Provide the [x, y] coordinate of the cell's center where the given text is located.  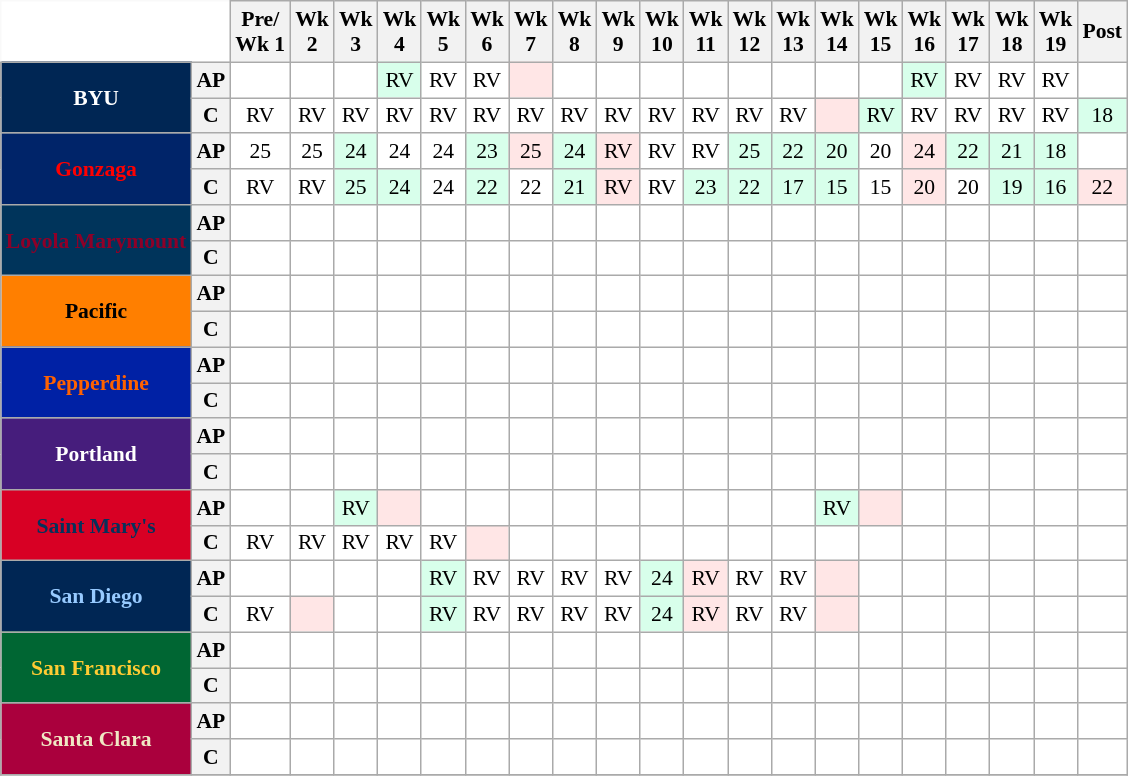
Pepperdine [96, 382]
Santa Clara [96, 740]
Wk18 [1012, 32]
Wk17 [968, 32]
Wk11 [706, 32]
Portland [96, 454]
17 [793, 187]
Wk6 [487, 32]
BYU [96, 98]
Wk15 [881, 32]
Wk16 [924, 32]
Wk3 [356, 32]
Pre/Wk 1 [260, 32]
San Francisco [96, 668]
Saint Mary's [96, 526]
Gonzaga [96, 170]
Wk13 [793, 32]
Loyola Marymount [96, 240]
Wk4 [400, 32]
San Diego [96, 596]
Wk14 [837, 32]
Wk9 [618, 32]
Pacific [96, 312]
Wk19 [1056, 32]
16 [1056, 187]
Wk10 [662, 32]
Wk8 [575, 32]
19 [1012, 187]
Wk12 [750, 32]
Wk2 [312, 32]
Post [1102, 32]
Wk7 [531, 32]
Wk5 [443, 32]
